Determine the (X, Y) coordinate at the center of the cell enclosing the given text.  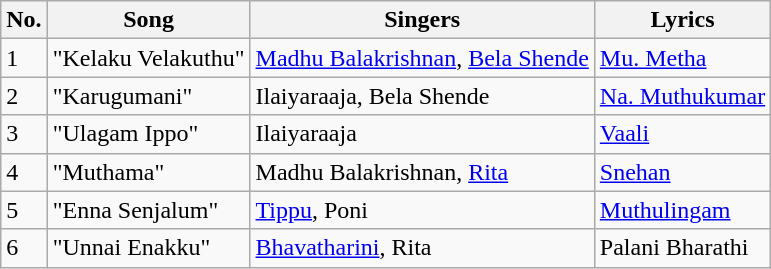
Singers (422, 20)
Ilaiyaraaja (422, 134)
1 (24, 58)
Na. Muthukumar (682, 96)
Song (148, 20)
Snehan (682, 172)
"Enna Senjalum" (148, 210)
3 (24, 134)
"Karugumani" (148, 96)
Tippu, Poni (422, 210)
Bhavatharini, Rita (422, 248)
2 (24, 96)
4 (24, 172)
6 (24, 248)
"Kelaku Velakuthu" (148, 58)
Madhu Balakrishnan, Bela Shende (422, 58)
"Unnai Enakku" (148, 248)
Ilaiyaraaja, Bela Shende (422, 96)
Mu. Metha (682, 58)
Muthulingam (682, 210)
No. (24, 20)
"Ulagam Ippo" (148, 134)
Vaali (682, 134)
Madhu Balakrishnan, Rita (422, 172)
Palani Bharathi (682, 248)
5 (24, 210)
"Muthama" (148, 172)
Lyrics (682, 20)
